Capture the cell that displays the provided text and extract its [x, y] central coordinate. 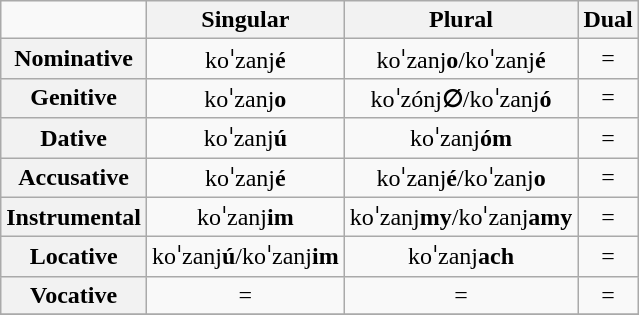
Locative [74, 257]
Genitive [74, 98]
Singular [245, 20]
Vocative [74, 295]
Instrumental [74, 217]
koˈzanjóm [461, 138]
Nominative [74, 59]
koˈzanjo [245, 98]
Dual [608, 20]
Accusative [74, 178]
koˈzanjú [245, 138]
Dative [74, 138]
Plural [461, 20]
koˈzanjo/koˈzanjé [461, 59]
koˈzanjé/koˈzanjo [461, 178]
koˈzanjach [461, 257]
koˈzanjim [245, 217]
koˈzónj∅/koˈzanjó [461, 98]
koˈzanjmy/koˈzanjamy [461, 217]
koˈzanjú/koˈzanjim [245, 257]
